Search for the cell housing the specified text and yield its (x, y) center coordinate. 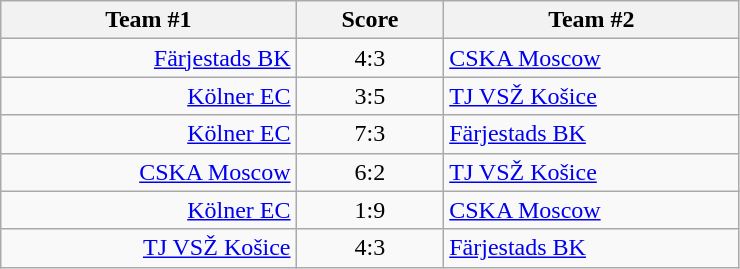
1:9 (370, 210)
3:5 (370, 96)
Team #1 (148, 20)
6:2 (370, 172)
Score (370, 20)
Team #2 (592, 20)
7:3 (370, 134)
